Find where the given text appears and provide that cell's center as (x, y) coordinate. 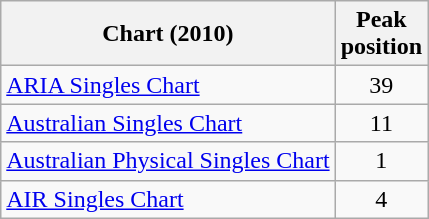
39 (381, 85)
Australian Physical Singles Chart (168, 161)
1 (381, 161)
11 (381, 123)
AIR Singles Chart (168, 199)
ARIA Singles Chart (168, 85)
Australian Singles Chart (168, 123)
Peakposition (381, 34)
Chart (2010) (168, 34)
4 (381, 199)
